Extract the [X, Y] coordinate from the center of the cell holding the provided text.  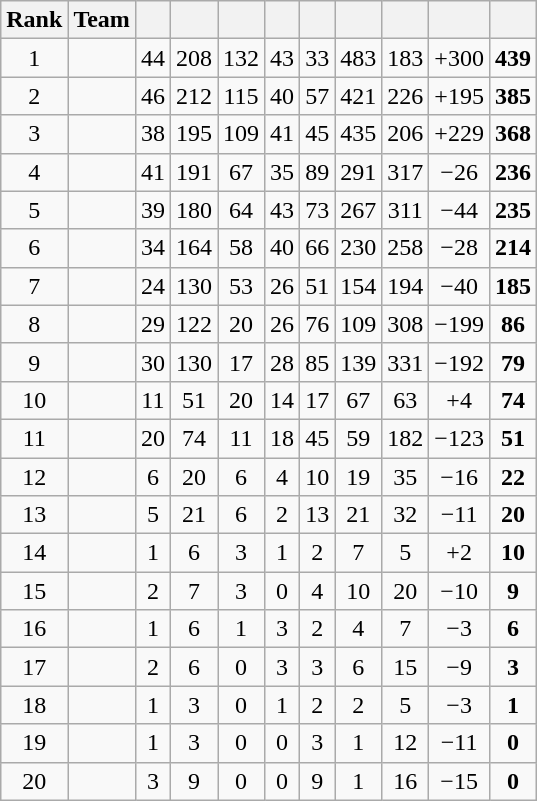
206 [406, 134]
−192 [460, 362]
89 [318, 172]
212 [194, 96]
34 [152, 248]
46 [152, 96]
115 [242, 96]
38 [152, 134]
−123 [460, 438]
44 [152, 58]
139 [358, 362]
291 [358, 172]
236 [512, 172]
+195 [460, 96]
+300 [460, 58]
+4 [460, 400]
63 [406, 400]
235 [512, 210]
132 [242, 58]
−9 [460, 667]
32 [406, 515]
66 [318, 248]
85 [318, 362]
22 [512, 477]
−199 [460, 324]
182 [406, 438]
385 [512, 96]
230 [358, 248]
−28 [460, 248]
421 [358, 96]
435 [358, 134]
79 [512, 362]
86 [512, 324]
311 [406, 210]
214 [512, 248]
122 [194, 324]
−15 [460, 781]
258 [406, 248]
483 [358, 58]
194 [406, 286]
Team [102, 20]
29 [152, 324]
+2 [460, 553]
368 [512, 134]
28 [282, 362]
267 [358, 210]
8 [34, 324]
154 [358, 286]
33 [318, 58]
−26 [460, 172]
−44 [460, 210]
226 [406, 96]
24 [152, 286]
+229 [460, 134]
308 [406, 324]
57 [318, 96]
Rank [34, 20]
164 [194, 248]
30 [152, 362]
191 [194, 172]
−10 [460, 591]
195 [194, 134]
−16 [460, 477]
208 [194, 58]
331 [406, 362]
180 [194, 210]
−40 [460, 286]
183 [406, 58]
64 [242, 210]
317 [406, 172]
59 [358, 438]
185 [512, 286]
73 [318, 210]
39 [152, 210]
53 [242, 286]
58 [242, 248]
76 [318, 324]
439 [512, 58]
